Search for the cell housing the specified text and yield its (x, y) center coordinate. 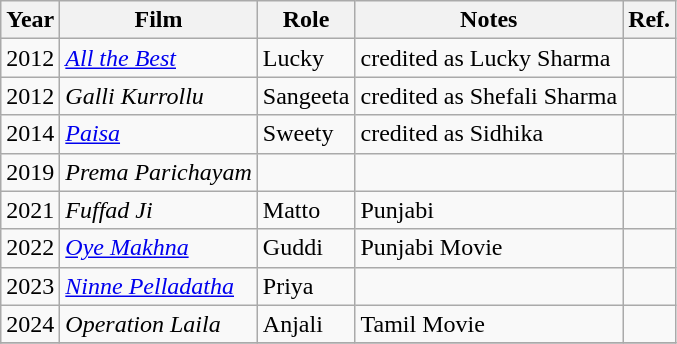
Notes (489, 20)
Year (30, 20)
Priya (306, 286)
Galli Kurrollu (158, 96)
All the Best (158, 58)
Film (158, 20)
Oye Makhna (158, 248)
Ref. (650, 20)
credited as Shefali Sharma (489, 96)
Prema Parichayam (158, 172)
Sweety (306, 134)
Punjabi (489, 210)
Fuffad Ji (158, 210)
Operation Laila (158, 324)
Paisa (158, 134)
2019 (30, 172)
credited as Lucky Sharma (489, 58)
Anjali (306, 324)
credited as Sidhika (489, 134)
2024 (30, 324)
Ninne Pelladatha (158, 286)
2014 (30, 134)
Lucky (306, 58)
Punjabi Movie (489, 248)
2023 (30, 286)
Tamil Movie (489, 324)
Role (306, 20)
2022 (30, 248)
2021 (30, 210)
Sangeeta (306, 96)
Matto (306, 210)
Guddi (306, 248)
